Find where the given text appears and provide that cell's center as [x, y] coordinate. 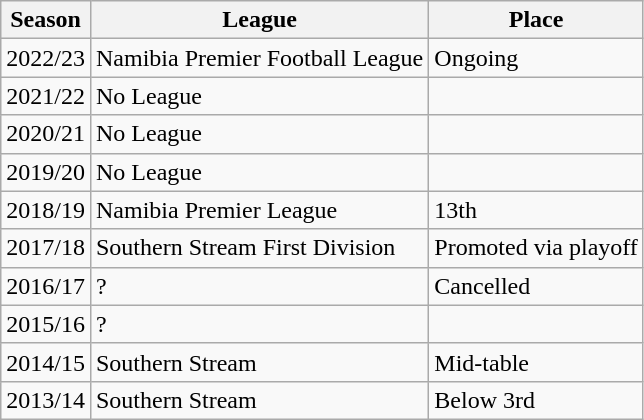
2013/14 [46, 400]
Southern Stream First Division [259, 248]
2020/21 [46, 134]
Namibia Premier League [259, 210]
2016/17 [46, 286]
2022/23 [46, 58]
Season [46, 20]
Ongoing [536, 58]
2018/19 [46, 210]
13th [536, 210]
Promoted via playoff [536, 248]
Place [536, 20]
2019/20 [46, 172]
Cancelled [536, 286]
2021/22 [46, 96]
2015/16 [46, 324]
2017/18 [46, 248]
Mid-table [536, 362]
2014/15 [46, 362]
Below 3rd [536, 400]
Namibia Premier Football League [259, 58]
League [259, 20]
